Provide the [x, y] coordinate of the cell's center where the given text is located.  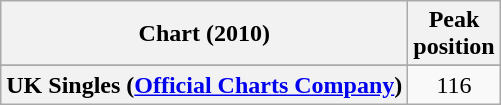
Peakposition [454, 34]
116 [454, 85]
UK Singles (Official Charts Company) [204, 85]
Chart (2010) [204, 34]
